From the cell containing the given text, extract its center point as (X, Y) coordinate. 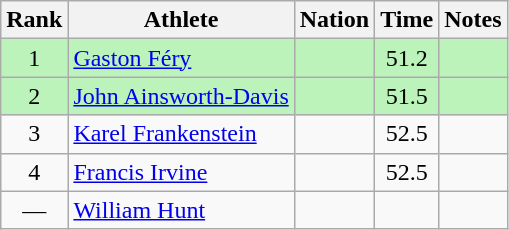
— (34, 210)
2 (34, 96)
Notes (473, 20)
4 (34, 172)
3 (34, 134)
Time (407, 20)
John Ainsworth-Davis (181, 96)
1 (34, 58)
51.5 (407, 96)
Gaston Féry (181, 58)
Rank (34, 20)
51.2 (407, 58)
Karel Frankenstein (181, 134)
Athlete (181, 20)
Francis Irvine (181, 172)
William Hunt (181, 210)
Nation (334, 20)
